From the cell containing the given text, extract its center point as (X, Y) coordinate. 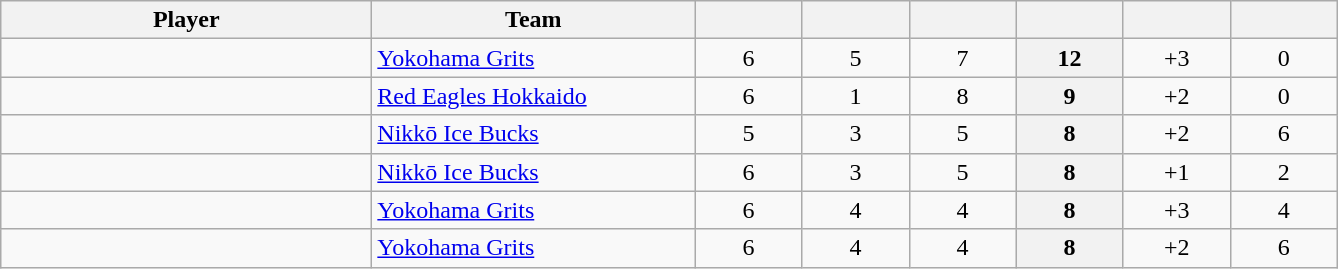
Team (534, 20)
2 (1284, 172)
12 (1070, 58)
Player (186, 20)
Red Eagles Hokkaido (534, 96)
1 (856, 96)
9 (1070, 96)
+1 (1176, 172)
7 (962, 58)
